Find where the given text appears and provide that cell's center as [x, y] coordinate. 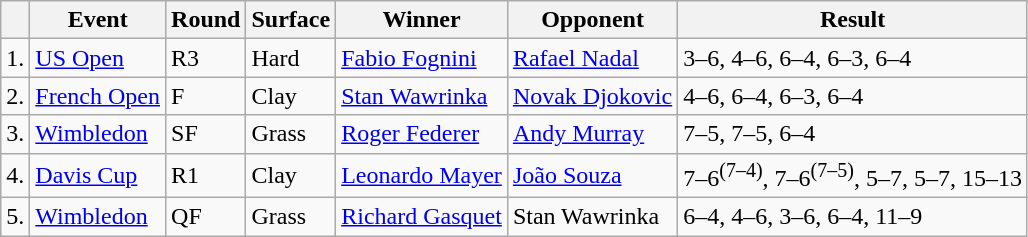
Novak Djokovic [592, 96]
SF [206, 134]
French Open [98, 96]
Davis Cup [98, 176]
Opponent [592, 20]
QF [206, 217]
Richard Gasquet [422, 217]
Fabio Fognini [422, 58]
2. [16, 96]
Result [853, 20]
Roger Federer [422, 134]
Round [206, 20]
7–6(7–4), 7–6(7–5), 5–7, 5–7, 15–13 [853, 176]
João Souza [592, 176]
5. [16, 217]
3–6, 4–6, 6–4, 6–3, 6–4 [853, 58]
Hard [291, 58]
Andy Murray [592, 134]
7–5, 7–5, 6–4 [853, 134]
Winner [422, 20]
Surface [291, 20]
Leonardo Mayer [422, 176]
1. [16, 58]
R3 [206, 58]
3. [16, 134]
Event [98, 20]
4–6, 6–4, 6–3, 6–4 [853, 96]
US Open [98, 58]
Rafael Nadal [592, 58]
F [206, 96]
R1 [206, 176]
6–4, 4–6, 3–6, 6–4, 11–9 [853, 217]
4. [16, 176]
